Identify which cell holds the provided text, then report its [X, Y] central coordinate. 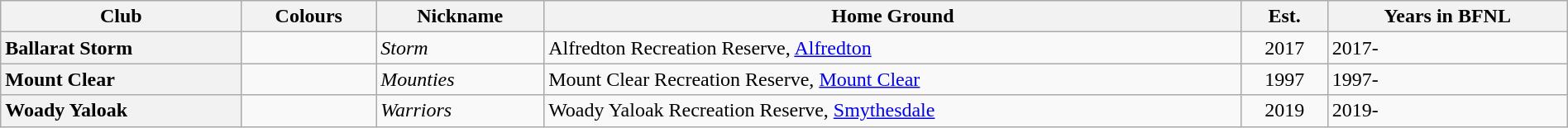
Ballarat Storm [121, 48]
Mount Clear Recreation Reserve, Mount Clear [893, 79]
2019 [1284, 111]
2017 [1284, 48]
Mounties [460, 79]
Club [121, 17]
Woady Yaloak Recreation Reserve, Smythesdale [893, 111]
1997- [1447, 79]
Years in BFNL [1447, 17]
Alfredton Recreation Reserve, Alfredton [893, 48]
Mount Clear [121, 79]
2017- [1447, 48]
Colours [309, 17]
Est. [1284, 17]
Nickname [460, 17]
1997 [1284, 79]
Home Ground [893, 17]
Woady Yaloak [121, 111]
2019- [1447, 111]
Storm [460, 48]
Warriors [460, 111]
